Locate the cell with the specified text and output its (x, y) center coordinate. 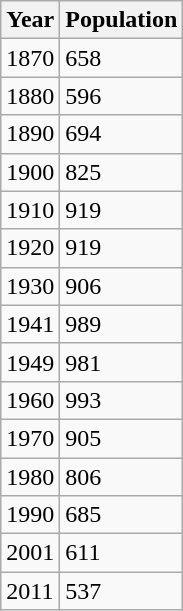
1920 (30, 248)
1980 (30, 477)
993 (122, 400)
1870 (30, 58)
825 (122, 172)
905 (122, 438)
611 (122, 553)
537 (122, 591)
1890 (30, 134)
1990 (30, 515)
981 (122, 362)
1910 (30, 210)
806 (122, 477)
1949 (30, 362)
694 (122, 134)
1930 (30, 286)
989 (122, 324)
658 (122, 58)
1880 (30, 96)
Population (122, 20)
1960 (30, 400)
Year (30, 20)
1900 (30, 172)
2011 (30, 591)
2001 (30, 553)
906 (122, 286)
685 (122, 515)
1941 (30, 324)
596 (122, 96)
1970 (30, 438)
